Return the (x, y) coordinate for the center point of the cell that contains the specified text.  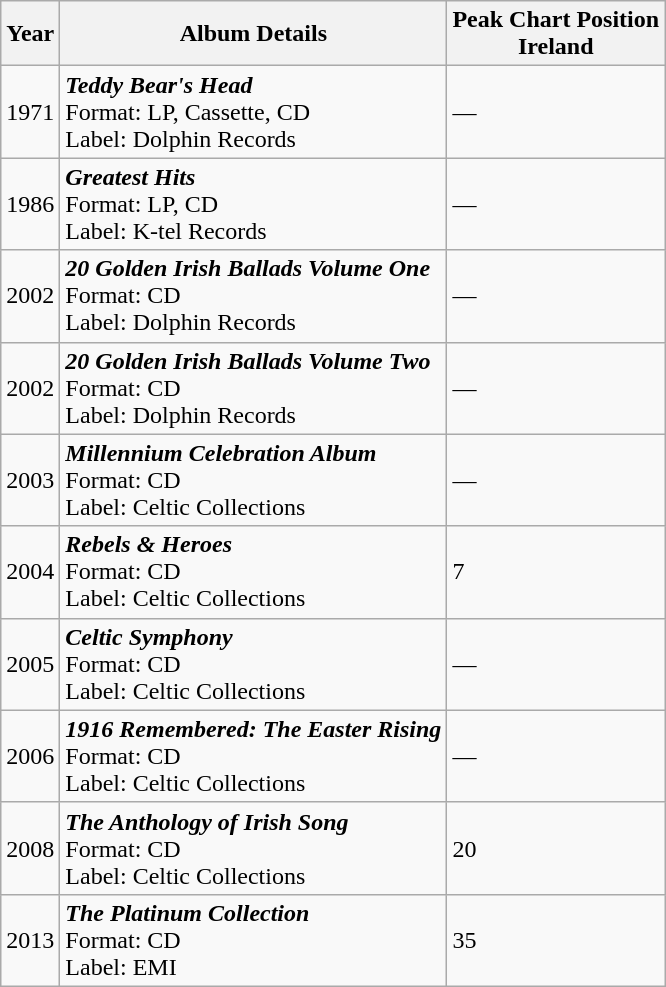
Teddy Bear's HeadFormat: LP, Cassette, CDLabel: Dolphin Records (254, 112)
35 (556, 940)
2005 (30, 664)
The Anthology of Irish SongFormat: CDLabel: Celtic Collections (254, 848)
1916 Remembered: The Easter RisingFormat: CDLabel: Celtic Collections (254, 756)
The Platinum CollectionFormat: CDLabel: EMI (254, 940)
20 Golden Irish Ballads Volume OneFormat: CDLabel: Dolphin Records (254, 296)
1971 (30, 112)
2003 (30, 480)
2004 (30, 572)
Greatest HitsFormat: LP, CDLabel: K-tel Records (254, 204)
1986 (30, 204)
20 Golden Irish Ballads Volume TwoFormat: CDLabel: Dolphin Records (254, 388)
Peak Chart PositionIreland (556, 34)
7 (556, 572)
2013 (30, 940)
Rebels & HeroesFormat: CDLabel: Celtic Collections (254, 572)
2008 (30, 848)
Millennium Celebration AlbumFormat: CDLabel: Celtic Collections (254, 480)
Album Details (254, 34)
Year (30, 34)
2006 (30, 756)
20 (556, 848)
Celtic SymphonyFormat: CDLabel: Celtic Collections (254, 664)
